Determine the [x, y] coordinate at the center of the cell enclosing the given text.  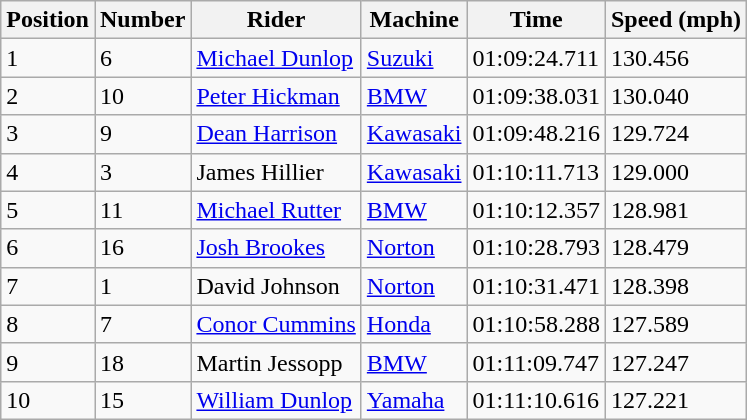
Martin Jessopp [276, 362]
128.981 [676, 210]
2 [48, 96]
Yamaha [414, 400]
01:10:11.713 [536, 172]
15 [142, 400]
11 [142, 210]
01:10:58.288 [536, 324]
128.398 [676, 286]
127.221 [676, 400]
130.456 [676, 58]
130.040 [676, 96]
18 [142, 362]
Rider [276, 20]
William Dunlop [276, 400]
01:10:28.793 [536, 248]
Machine [414, 20]
127.247 [676, 362]
Suzuki [414, 58]
01:09:48.216 [536, 134]
Conor Cummins [276, 324]
01:09:24.711 [536, 58]
01:09:38.031 [536, 96]
James Hillier [276, 172]
5 [48, 210]
Number [142, 20]
Michael Rutter [276, 210]
Dean Harrison [276, 134]
01:11:10.616 [536, 400]
8 [48, 324]
4 [48, 172]
16 [142, 248]
01:11:09.747 [536, 362]
129.724 [676, 134]
Michael Dunlop [276, 58]
01:10:31.471 [536, 286]
Speed (mph) [676, 20]
Honda [414, 324]
Peter Hickman [276, 96]
127.589 [676, 324]
Position [48, 20]
128.479 [676, 248]
David Johnson [276, 286]
Time [536, 20]
01:10:12.357 [536, 210]
Josh Brookes [276, 248]
129.000 [676, 172]
